For the text-containing cell, return its midpoint in [x, y] coordinate format. 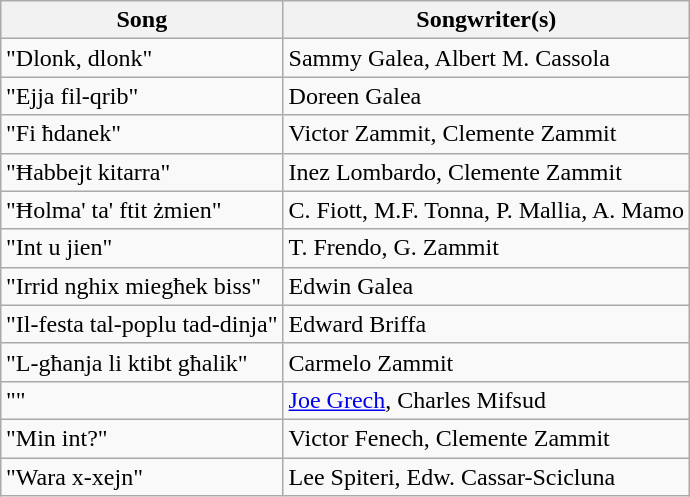
Carmelo Zammit [486, 362]
Song [142, 20]
"Ejja fil-qrib" [142, 96]
Victor Zammit, Clemente Zammit [486, 134]
Edwin Galea [486, 286]
T. Frendo, G. Zammit [486, 248]
"Ħolma' ta' ftit żmien" [142, 210]
"Wara x-xejn" [142, 477]
Doreen Galea [486, 96]
"L-għanja li ktibt għalik" [142, 362]
Inez Lombardo, Clemente Zammit [486, 172]
"Dlonk, dlonk" [142, 58]
Sammy Galea, Albert M. Cassola [486, 58]
Songwriter(s) [486, 20]
Edward Briffa [486, 324]
Lee Spiteri, Edw. Cassar-Scicluna [486, 477]
Victor Fenech, Clemente Zammit [486, 438]
"Int u jien" [142, 248]
Joe Grech, Charles Mifsud [486, 400]
C. Fiott, M.F. Tonna, P. Mallia, A. Mamo [486, 210]
"Fi ħdanek" [142, 134]
"Ħabbejt kitarra" [142, 172]
"Il-festa tal-poplu tad-dinja" [142, 324]
"Min int?" [142, 438]
"Irrid nghix miegħek biss" [142, 286]
"" [142, 400]
